Return [x, y] of the center of cell containing provided text 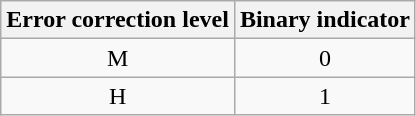
H [118, 96]
0 [324, 58]
1 [324, 96]
M [118, 58]
Binary indicator [324, 20]
Error correction level [118, 20]
